Return the [x, y] coordinate for the center point of the cell that contains the specified text.  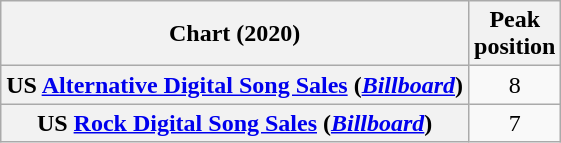
US Alternative Digital Song Sales (Billboard) [235, 85]
US Rock Digital Song Sales (Billboard) [235, 123]
Peakposition [515, 34]
Chart (2020) [235, 34]
7 [515, 123]
8 [515, 85]
